Provide the (X, Y) coordinate of the cell's center where the given text is located.  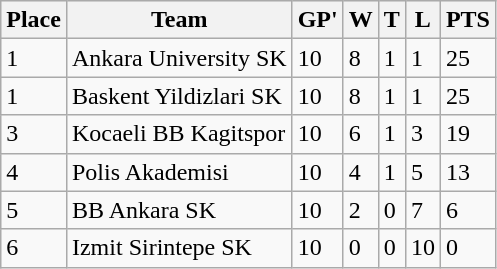
GP' (318, 20)
19 (468, 134)
Team (179, 20)
Izmit Sirintepe SK (179, 248)
7 (422, 210)
W (360, 20)
PTS (468, 20)
13 (468, 172)
L (422, 20)
Polis Akademisi (179, 172)
Kocaeli BB Kagitspor (179, 134)
Ankara University SK (179, 58)
2 (360, 210)
Place (34, 20)
T (392, 20)
Baskent Yildizlari SK (179, 96)
BB Ankara SK (179, 210)
